Capture the cell that displays the provided text and extract its (X, Y) central coordinate. 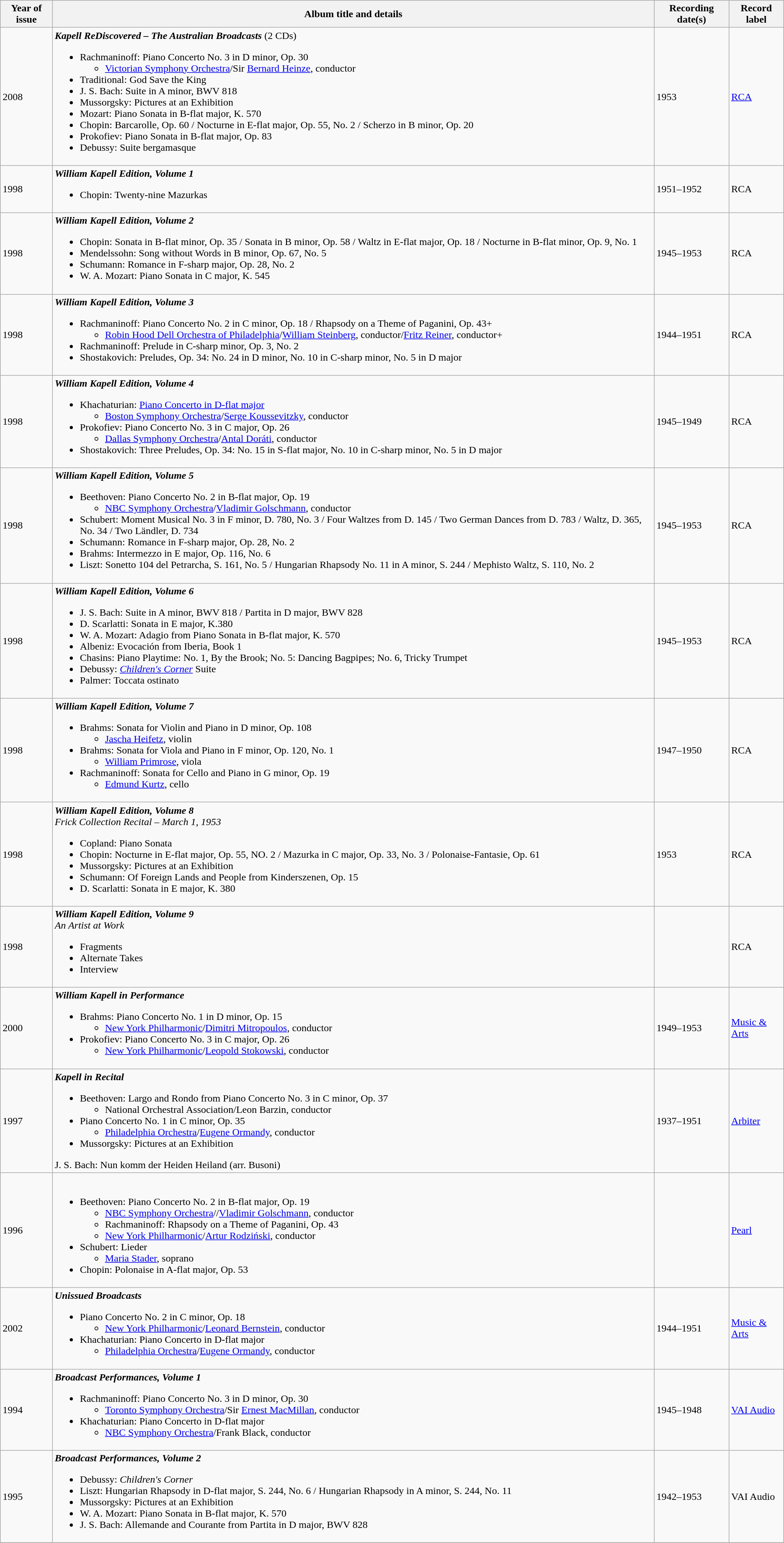
1945–1949 (691, 421)
Pearl (756, 1231)
1951–1952 (691, 189)
Album title and details (353, 14)
Year of issue (26, 14)
1995 (26, 1497)
2008 (26, 96)
1947–1950 (691, 750)
Recording date(s) (691, 14)
2002 (26, 1329)
1945–1948 (691, 1410)
William Kapell Edition, Volume 9An Artist at WorkFragmentsAlternate TakesInterview (353, 947)
Arbiter (756, 1121)
1949–1953 (691, 1028)
1996 (26, 1231)
1942–1953 (691, 1497)
William Kapell Edition, Volume 1Chopin: Twenty-nine Mazurkas (353, 189)
Record label (756, 14)
1994 (26, 1410)
1937–1951 (691, 1121)
1997 (26, 1121)
2000 (26, 1028)
